Scan for the cell matching the given text and deliver its (x, y) coordinate at center. 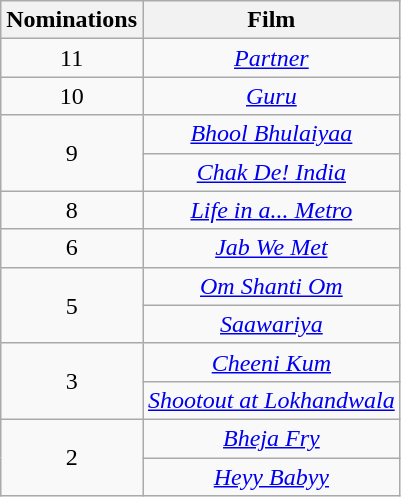
5 (72, 305)
Partner (271, 58)
Om Shanti Om (271, 286)
Nominations (72, 20)
Bhool Bhulaiyaa (271, 134)
Heyy Babyy (271, 477)
11 (72, 58)
6 (72, 248)
3 (72, 381)
Bheja Fry (271, 438)
Cheeni Kum (271, 362)
9 (72, 153)
Saawariya (271, 324)
Chak De! India (271, 172)
Shootout at Lokhandwala (271, 400)
Film (271, 20)
8 (72, 210)
2 (72, 457)
10 (72, 96)
Guru (271, 96)
Jab We Met (271, 248)
Life in a... Metro (271, 210)
